Return the [X, Y] coordinate for the center point of the cell that contains the specified text.  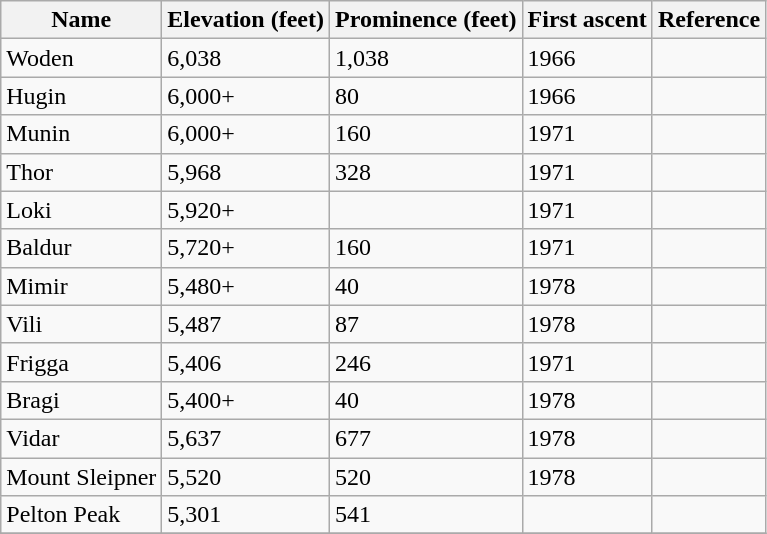
1,038 [426, 58]
Name [82, 20]
5,720+ [246, 248]
87 [426, 324]
677 [426, 438]
5,920+ [246, 210]
Pelton Peak [82, 515]
Munin [82, 134]
Hugin [82, 96]
Baldur [82, 248]
5,480+ [246, 286]
5,400+ [246, 400]
328 [426, 172]
5,968 [246, 172]
Reference [708, 20]
Vidar [82, 438]
Woden [82, 58]
5,637 [246, 438]
5,487 [246, 324]
Bragi [82, 400]
Mimir [82, 286]
246 [426, 362]
Elevation (feet) [246, 20]
First ascent [587, 20]
6,038 [246, 58]
Prominence (feet) [426, 20]
5,520 [246, 477]
Mount Sleipner [82, 477]
541 [426, 515]
80 [426, 96]
Thor [82, 172]
5,406 [246, 362]
Frigga [82, 362]
Vili [82, 324]
Loki [82, 210]
5,301 [246, 515]
520 [426, 477]
